Provide the [x, y] coordinate of the cell's center where the given text is located.  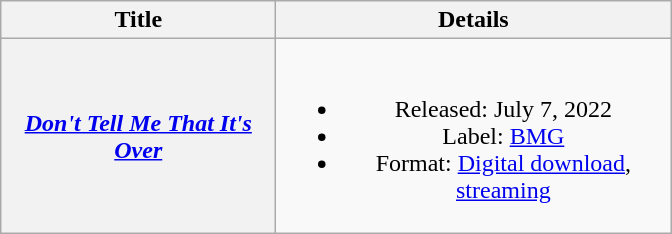
Released: July 7, 2022Label: BMGFormat: Digital download, streaming [474, 136]
Title [138, 20]
Don't Tell Me That It's Over [138, 136]
Details [474, 20]
